Find where the given text appears and provide that cell's center as [x, y] coordinate. 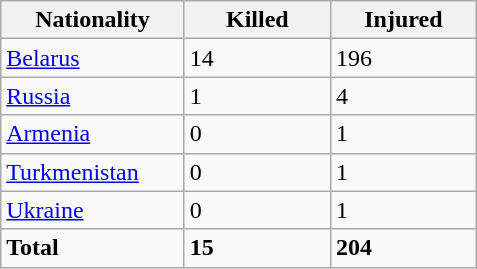
Injured [403, 20]
Nationality [93, 20]
Total [93, 248]
15 [257, 248]
Ukraine [93, 210]
Belarus [93, 58]
4 [403, 96]
Turkmenistan [93, 172]
14 [257, 58]
196 [403, 58]
Killed [257, 20]
Russia [93, 96]
204 [403, 248]
Armenia [93, 134]
